Return [x, y] of the center of cell containing provided text 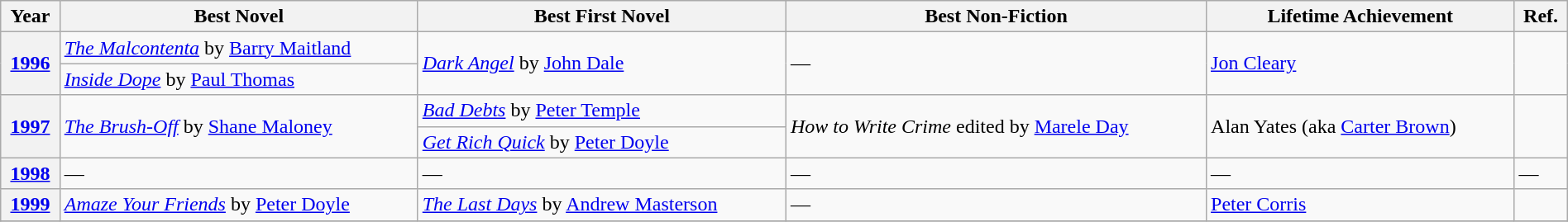
Amaze Your Friends by Peter Doyle [238, 205]
Alan Yates (aka Carter Brown) [1360, 126]
The Last Days by Andrew Masterson [602, 205]
Year [30, 17]
Ref. [1541, 17]
Dark Angel by John Dale [602, 64]
Best Non-Fiction [996, 17]
Inside Dope by Paul Thomas [238, 79]
1997 [30, 126]
How to Write Crime edited by Marele Day [996, 126]
1999 [30, 205]
Get Rich Quick by Peter Doyle [602, 142]
The Brush-Off by Shane Maloney [238, 126]
Bad Debts by Peter Temple [602, 111]
Peter Corris [1360, 205]
Jon Cleary [1360, 64]
Best Novel [238, 17]
Best First Novel [602, 17]
Lifetime Achievement [1360, 17]
1998 [30, 173]
The Malcontenta by Barry Maitland [238, 48]
1996 [30, 64]
